Determine the [x, y] coordinate at the center of the cell enclosing the given text.  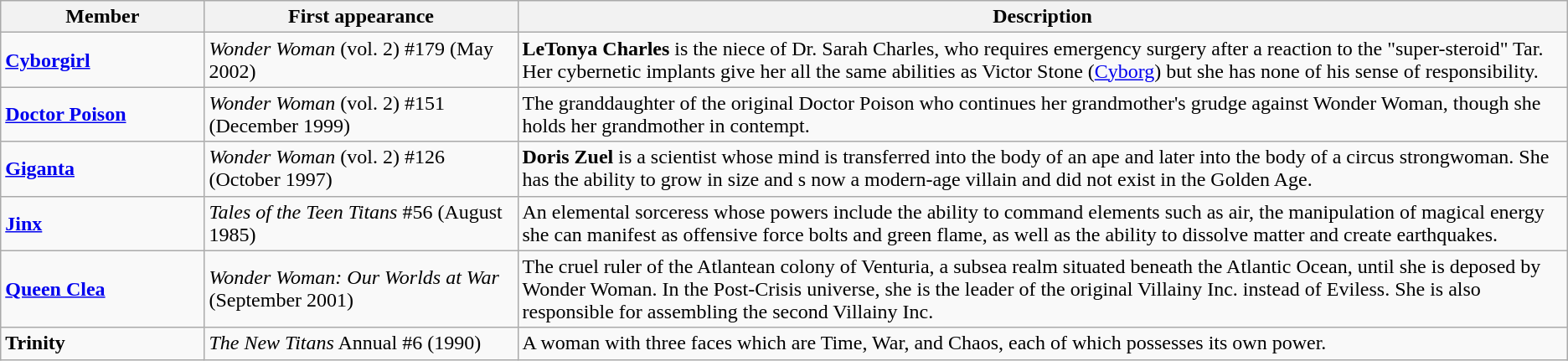
A woman with three faces which are Time, War, and Chaos, each of which possesses its own power. [1042, 343]
Tales of the Teen Titans #56 (August 1985) [361, 223]
Trinity [102, 343]
Wonder Woman (vol. 2) #126 (October 1997) [361, 169]
Cyborgirl [102, 60]
Jinx [102, 223]
The New Titans Annual #6 (1990) [361, 343]
Description [1042, 17]
Member [102, 17]
Wonder Woman (vol. 2) #179 (May 2002) [361, 60]
Wonder Woman: Our Worlds at War (September 2001) [361, 289]
Doctor Poison [102, 114]
First appearance [361, 17]
Queen Clea [102, 289]
Giganta [102, 169]
Wonder Woman (vol. 2) #151 (December 1999) [361, 114]
